Detect which cell encompasses the target text, then output its [X, Y] center coordinate. 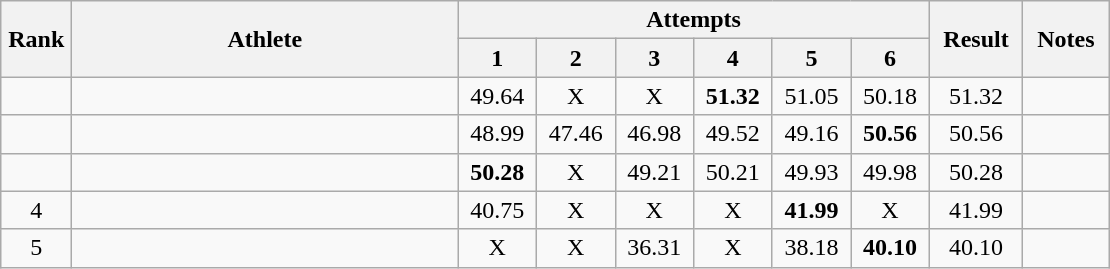
3 [654, 58]
46.98 [654, 134]
47.46 [576, 134]
Attempts [694, 20]
2 [576, 58]
48.99 [498, 134]
49.93 [812, 172]
Athlete [265, 39]
Rank [36, 39]
49.16 [812, 134]
49.52 [734, 134]
1 [498, 58]
50.18 [890, 96]
36.31 [654, 248]
50.21 [734, 172]
49.21 [654, 172]
Result [976, 39]
51.05 [812, 96]
38.18 [812, 248]
49.98 [890, 172]
6 [890, 58]
40.75 [498, 210]
49.64 [498, 96]
Notes [1066, 39]
